Identify which cell holds the provided text, then report its (X, Y) central coordinate. 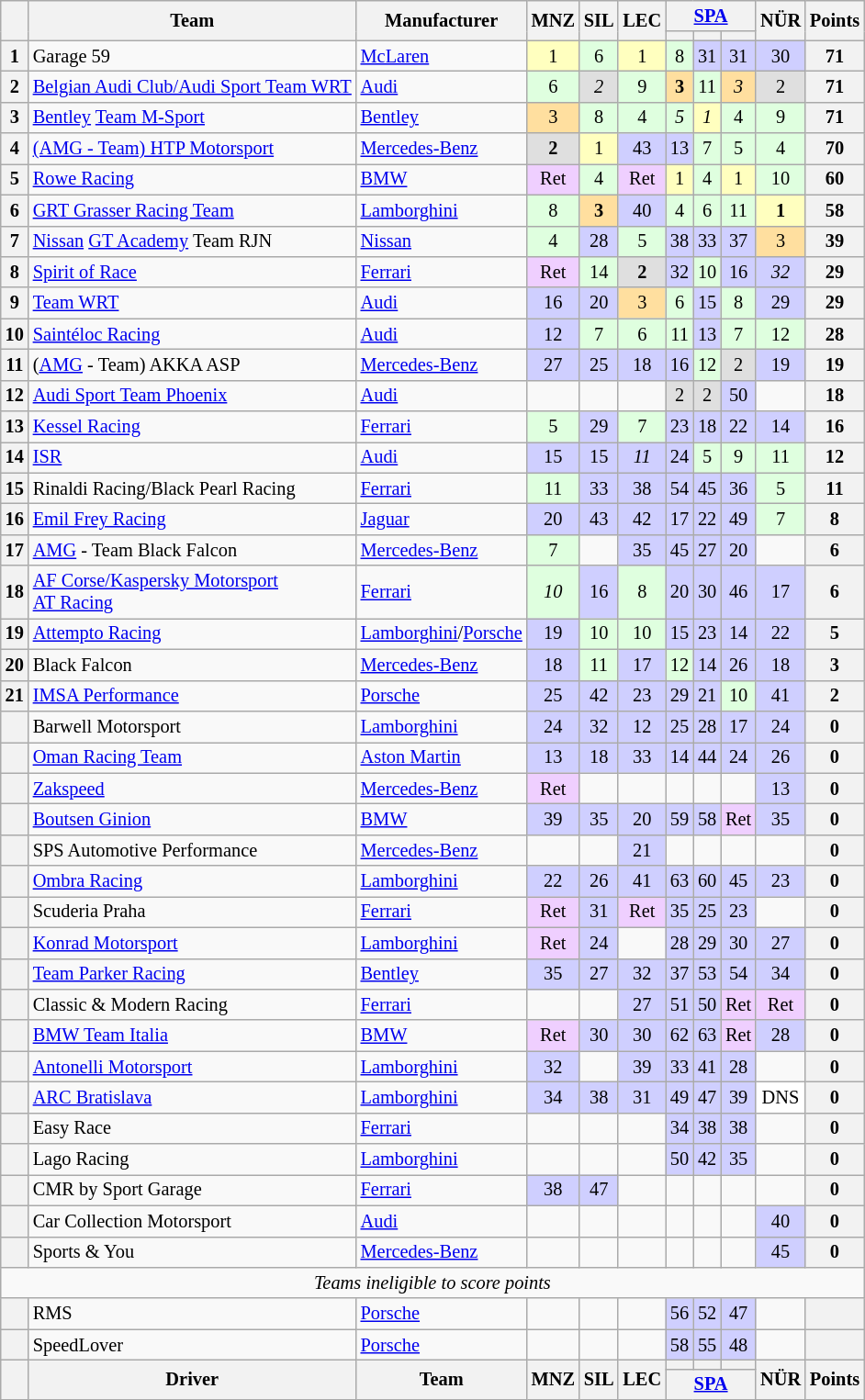
Driver (193, 1379)
Easy Race (193, 1128)
Sports & You (193, 1252)
Konrad Motorsport (193, 943)
Attempto Racing (193, 633)
55 (707, 1345)
48 (738, 1345)
Jaguar (442, 519)
Saintéloc Racing (193, 334)
Black Falcon (193, 665)
56 (680, 1314)
AF Corse/Kaspersky Motorsport AT Racing (193, 592)
Audi Sport Team Phoenix (193, 396)
44 (707, 757)
RMS (193, 1314)
Belgian Audi Club/Audi Sport Team WRT (193, 86)
Spirit of Race (193, 272)
59 (680, 819)
46 (738, 592)
Bentley Team M-Sport (193, 118)
DNS (781, 1097)
Barwell Motorsport (193, 726)
62 (680, 1036)
AMG - Team Black Falcon (193, 550)
Emil Frey Racing (193, 519)
Ombra Racing (193, 881)
Rinaldi Racing/Black Pearl Racing (193, 488)
SPS Automotive Performance (193, 850)
51 (680, 1004)
Nissan GT Academy Team RJN (193, 241)
Classic & Modern Racing (193, 1004)
GRT Grasser Racing Team (193, 210)
(AMG - Team) AKKA ASP (193, 364)
Team WRT (193, 303)
Manufacturer (442, 20)
CMR by Sport Garage (193, 1190)
Aston Martin (442, 757)
McLaren (442, 56)
(AMG - Team) HTP Motorsport (193, 149)
ISR (193, 457)
70 (835, 149)
ARC Bratislava (193, 1097)
Teams ineligible to score points (432, 1282)
Lago Racing (193, 1159)
Car Collection Motorsport (193, 1221)
Antonelli Motorsport (193, 1067)
IMSA Performance (193, 696)
SpeedLover (193, 1345)
Team Parker Racing (193, 974)
Zakspeed (193, 789)
52 (707, 1314)
Rowe Racing (193, 179)
Kessel Racing (193, 427)
Nissan (442, 241)
36 (738, 488)
Lamborghini/Porsche (442, 633)
53 (707, 974)
Garage 59 (193, 56)
Oman Racing Team (193, 757)
Scuderia Praha (193, 912)
BMW Team Italia (193, 1036)
Boutsen Ginion (193, 819)
